Extract the (X, Y) coordinate from the center of the cell holding the provided text.  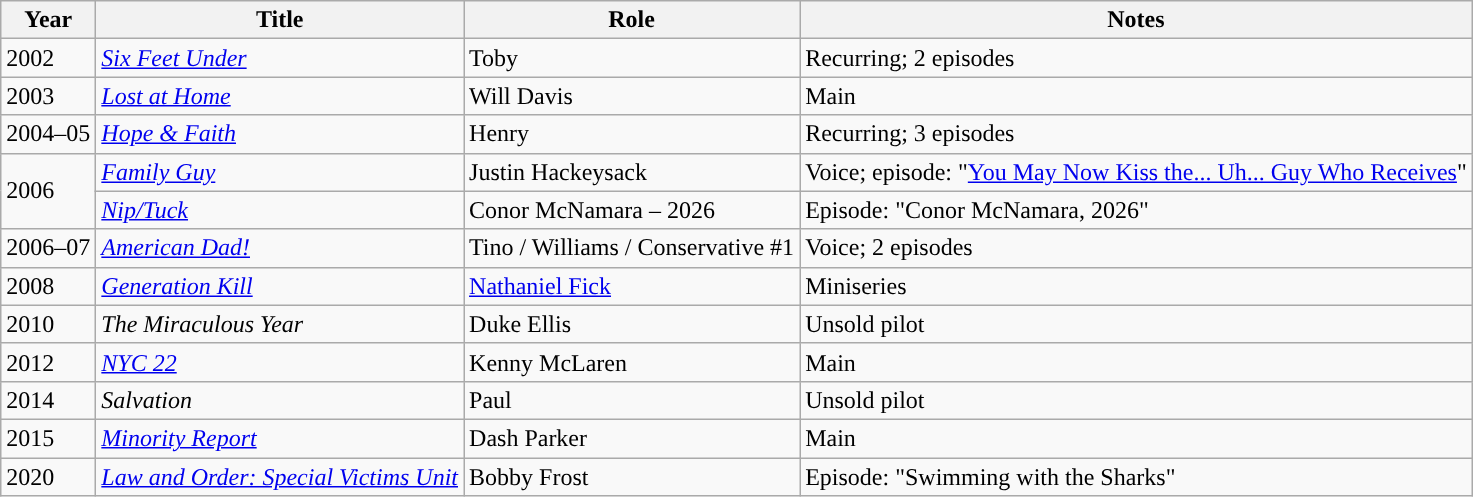
Episode: "Conor McNamara, 2026" (1136, 210)
NYC 22 (280, 362)
The Miraculous Year (280, 324)
Lost at Home (280, 96)
Recurring; 2 episodes (1136, 58)
Family Guy (280, 172)
2010 (48, 324)
Voice; 2 episodes (1136, 248)
Year (48, 20)
Nip/Tuck (280, 210)
Voice; episode: "You May Now Kiss the... Uh... Guy Who Receives" (1136, 172)
Miniseries (1136, 286)
Duke Ellis (632, 324)
Law and Order: Special Victims Unit (280, 477)
Tino / Williams / Conservative #1 (632, 248)
Justin Hackeysack (632, 172)
2015 (48, 438)
Six Feet Under (280, 58)
Minority Report (280, 438)
Conor McNamara – 2026 (632, 210)
Dash Parker (632, 438)
Generation Kill (280, 286)
Salvation (280, 400)
Episode: "Swimming with the Sharks" (1136, 477)
Henry (632, 134)
Will Davis (632, 96)
2006–07 (48, 248)
2003 (48, 96)
2008 (48, 286)
Paul (632, 400)
2002 (48, 58)
Role (632, 20)
2014 (48, 400)
2004–05 (48, 134)
Title (280, 20)
2012 (48, 362)
Nathaniel Fick (632, 286)
Bobby Frost (632, 477)
Hope & Faith (280, 134)
2020 (48, 477)
2006 (48, 191)
American Dad! (280, 248)
Toby (632, 58)
Recurring; 3 episodes (1136, 134)
Notes (1136, 20)
Kenny McLaren (632, 362)
